Pinpoint the cell where the given text exists, returning its (x, y) midpoint coordinate. 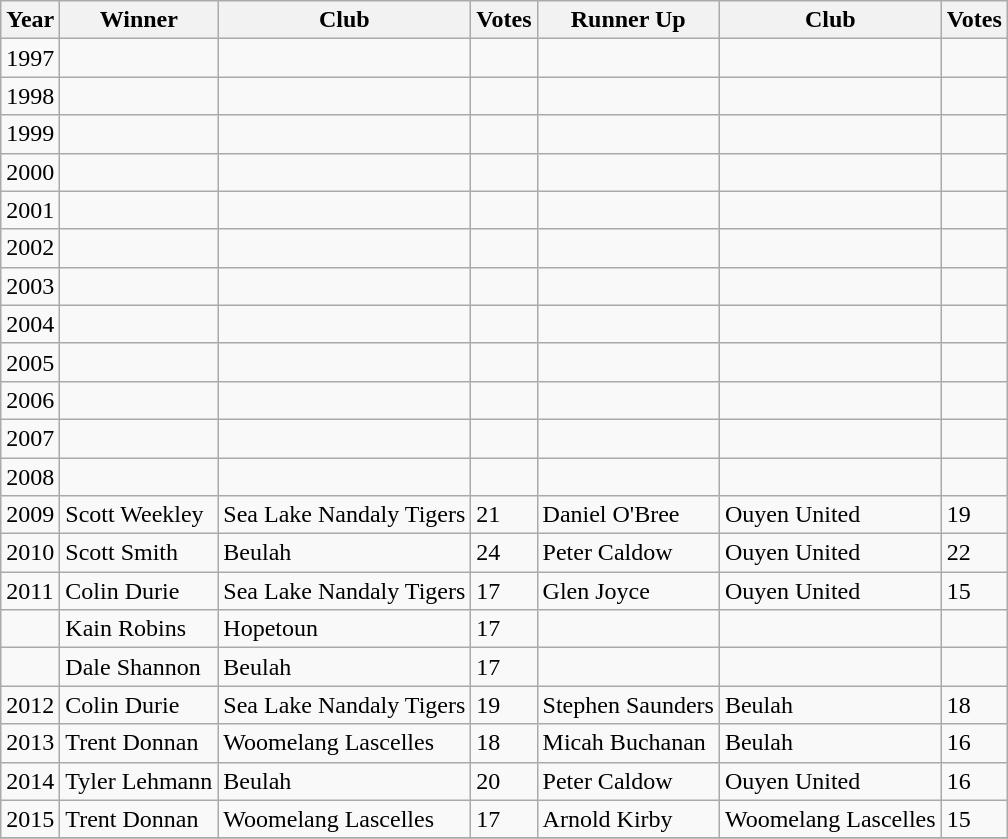
21 (504, 515)
Dale Shannon (139, 667)
2008 (30, 477)
2002 (30, 248)
2004 (30, 324)
Winner (139, 20)
24 (504, 553)
2013 (30, 743)
2011 (30, 591)
Arnold Kirby (628, 819)
22 (974, 553)
Runner Up (628, 20)
2014 (30, 781)
Scott Smith (139, 553)
2015 (30, 819)
1998 (30, 96)
Tyler Lehmann (139, 781)
Micah Buchanan (628, 743)
Year (30, 20)
Glen Joyce (628, 591)
2001 (30, 210)
20 (504, 781)
Daniel O'Bree (628, 515)
2010 (30, 553)
Hopetoun (344, 629)
Kain Robins (139, 629)
2006 (30, 400)
2000 (30, 172)
2003 (30, 286)
Scott Weekley (139, 515)
2007 (30, 438)
2012 (30, 705)
2009 (30, 515)
Stephen Saunders (628, 705)
2005 (30, 362)
1997 (30, 58)
1999 (30, 134)
